Scan for the cell matching the given text and deliver its (X, Y) coordinate at center. 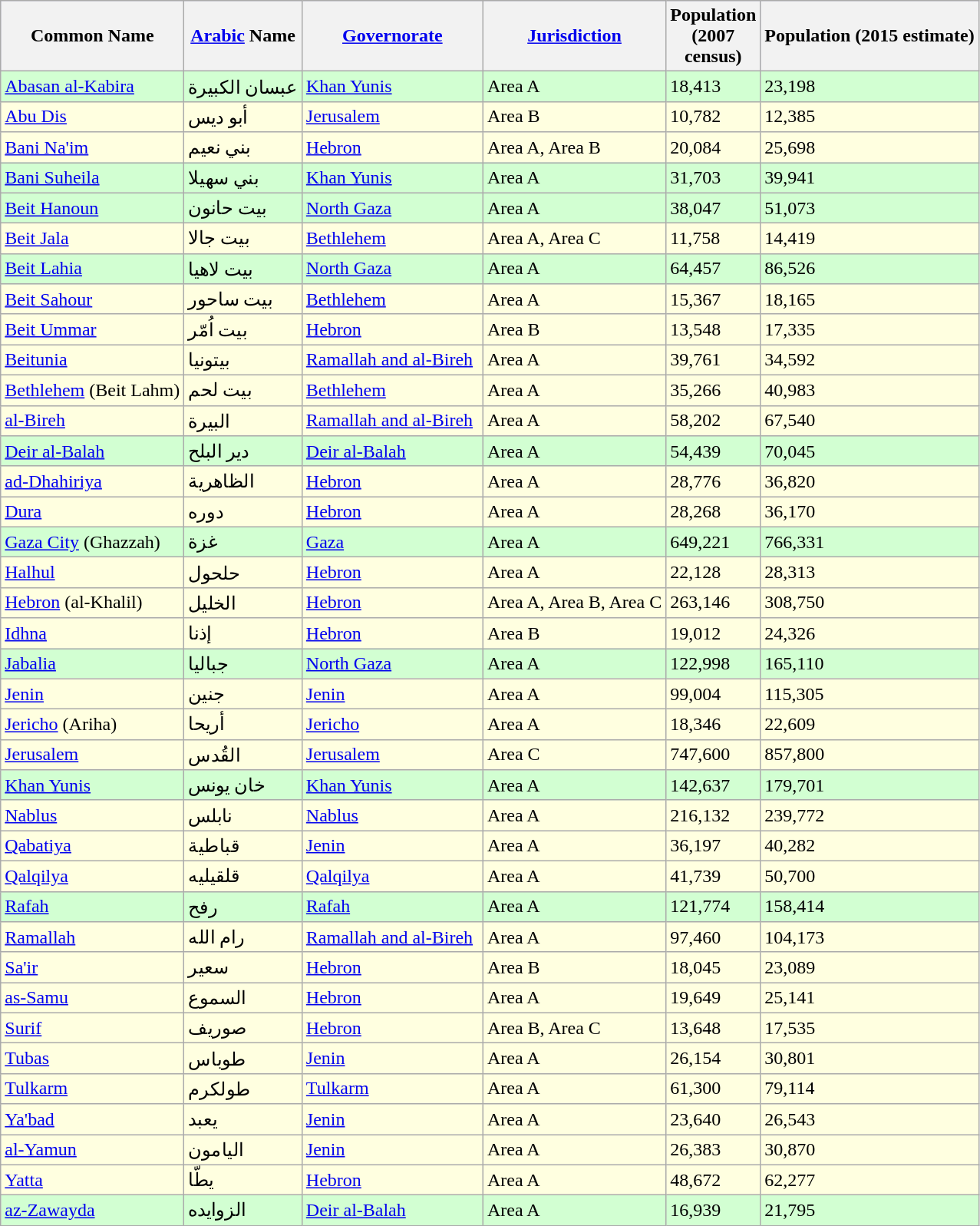
Population (2015 estimate) (869, 36)
97,460 (714, 937)
15,367 (714, 299)
121,774 (714, 907)
179,701 (869, 785)
62,277 (869, 1180)
26,154 (714, 1059)
11,758 (714, 239)
Area A, Area B (574, 147)
17,535 (869, 1028)
41,739 (714, 876)
61,300 (714, 1089)
30,870 (869, 1150)
Hebron (al-Khalil) (92, 603)
36,197 (714, 846)
70,045 (869, 451)
16,939 (714, 1211)
Dura (92, 512)
857,800 (869, 755)
24,326 (869, 633)
Idhna (92, 633)
حلحول (243, 573)
13,648 (714, 1028)
Beit Jala (92, 239)
766,331 (869, 542)
قباطية (243, 846)
خان يونس (243, 785)
Sa'ir (92, 967)
23,640 (714, 1119)
51,073 (869, 208)
as-Samu (92, 998)
26,383 (714, 1150)
35,266 (714, 390)
ad-Dhahiriya (92, 481)
بيت ساحور (243, 299)
25,698 (869, 147)
يطّا (243, 1180)
بيت اُمّر (243, 329)
239,772 (869, 815)
جنين (243, 694)
القُدس (243, 755)
Qabatiya (92, 846)
115,305 (869, 694)
17,335 (869, 329)
Bani Suheila (92, 178)
Ya'bad (92, 1119)
18,346 (714, 725)
Halhul (92, 573)
13,548 (714, 329)
صوريف (243, 1028)
38,047 (714, 208)
64,457 (714, 269)
الخليل (243, 603)
السموع (243, 998)
البيرة (243, 421)
67,540 (869, 421)
اليامون (243, 1150)
122,998 (714, 663)
بيت لاهيا (243, 269)
99,004 (714, 694)
az-Zawayda (92, 1211)
Governorate (392, 36)
28,268 (714, 512)
Population (2007 census) (714, 36)
25,141 (869, 998)
40,282 (869, 846)
28,776 (714, 481)
يعبد (243, 1119)
الزوايده (243, 1211)
Beit Sahour (92, 299)
بيتونيا (243, 360)
19,649 (714, 998)
36,820 (869, 481)
Surif (92, 1028)
قلقيليه (243, 876)
Jericho (392, 725)
رام الله (243, 937)
Ramallah (92, 937)
سعير (243, 967)
28,313 (869, 573)
308,750 (869, 603)
79,114 (869, 1089)
بني سهيلا (243, 178)
بيت جالا (243, 239)
10,782 (714, 117)
بيت حانون (243, 208)
12,385 (869, 117)
أبو ديس (243, 117)
رفح (243, 907)
86,526 (869, 269)
747,600 (714, 755)
Area A, Area B, Area C (574, 603)
al-Yamun (92, 1150)
18,045 (714, 967)
عبسان الكبيرة (243, 87)
Abu Dis (92, 117)
Common Name (92, 36)
Jabalia (92, 663)
39,761 (714, 360)
طوباس (243, 1059)
34,592 (869, 360)
Arabic Name (243, 36)
غزة (243, 542)
بيت لحم (243, 390)
104,173 (869, 937)
18,165 (869, 299)
26,543 (869, 1119)
48,672 (714, 1180)
نابلس (243, 815)
142,637 (714, 785)
al-Bireh (92, 421)
Bethlehem (Beit Lahm) (92, 390)
بني نعيم (243, 147)
50,700 (869, 876)
Beitunia (92, 360)
إذنا (243, 633)
طولكرم (243, 1089)
أريحا (243, 725)
14,419 (869, 239)
263,146 (714, 603)
Beit Ummar (92, 329)
18,413 (714, 87)
Beit Hanoun (92, 208)
جباليا (243, 663)
40,983 (869, 390)
22,609 (869, 725)
Yatta (92, 1180)
19,012 (714, 633)
23,089 (869, 967)
Jericho (Ariha) (92, 725)
21,795 (869, 1211)
30,801 (869, 1059)
158,414 (869, 907)
Area C (574, 755)
Jurisdiction (574, 36)
58,202 (714, 421)
دوره (243, 512)
Beit Lahia (92, 269)
216,132 (714, 815)
Area B, Area C (574, 1028)
649,221 (714, 542)
36,170 (869, 512)
39,941 (869, 178)
22,128 (714, 573)
165,110 (869, 663)
Tubas (92, 1059)
20,084 (714, 147)
Bani Na'im (92, 147)
31,703 (714, 178)
54,439 (714, 451)
Abasan al-Kabira (92, 87)
23,198 (869, 87)
الظاهرية (243, 481)
Gaza (392, 542)
دير البلح (243, 451)
Gaza City (Ghazzah) (92, 542)
Area A, Area C (574, 239)
